Determine the [x, y] coordinate at the center of the cell enclosing the given text.  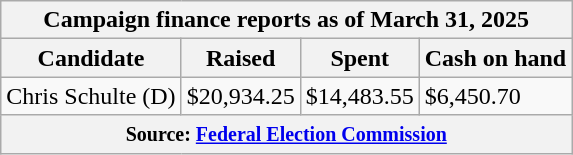
$14,483.55 [360, 96]
Spent [360, 58]
Campaign finance reports as of March 31, 2025 [286, 20]
Cash on hand [495, 58]
Candidate [91, 58]
Chris Schulte (D) [91, 96]
Raised [240, 58]
Source: Federal Election Commission [286, 134]
$6,450.70 [495, 96]
$20,934.25 [240, 96]
